Provide the [x, y] coordinate of the cell's center where the given text is located.  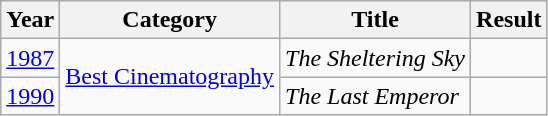
Category [170, 20]
Result [509, 20]
The Sheltering Sky [376, 58]
Title [376, 20]
The Last Emperor [376, 96]
1990 [30, 96]
Year [30, 20]
Best Cinematography [170, 77]
1987 [30, 58]
